Extract the (x, y) coordinate from the center of the cell holding the provided text.  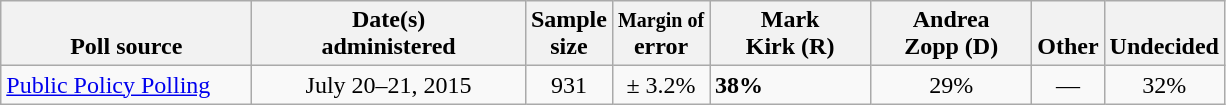
931 (568, 85)
29% (952, 85)
July 20–21, 2015 (389, 85)
— (1068, 85)
Other (1068, 34)
38% (790, 85)
32% (1164, 85)
Undecided (1164, 34)
Public Policy Polling (126, 85)
AndreaZopp (D) (952, 34)
± 3.2% (660, 85)
Samplesize (568, 34)
MarkKirk (R) (790, 34)
Date(s)administered (389, 34)
Margin oferror (660, 34)
Poll source (126, 34)
